For the text-containing cell, return its midpoint in (X, Y) coordinate format. 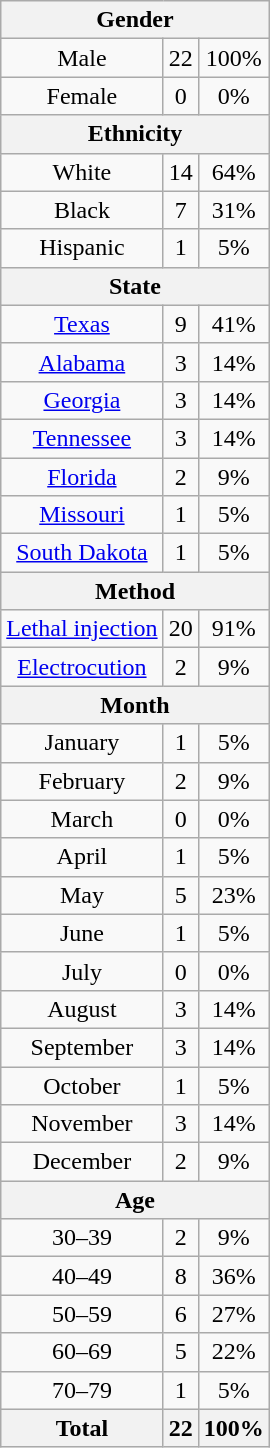
July (82, 971)
Georgia (82, 400)
64% (234, 172)
Hispanic (82, 248)
February (82, 781)
Total (82, 1428)
Lethal injection (82, 629)
Tennessee (82, 438)
6 (180, 1314)
91% (234, 629)
30–39 (82, 1238)
April (82, 857)
31% (234, 210)
9 (180, 324)
Method (135, 591)
November (82, 1124)
Alabama (82, 362)
20 (180, 629)
Black (82, 210)
27% (234, 1314)
36% (234, 1276)
Female (82, 96)
March (82, 819)
70–79 (82, 1390)
Month (135, 705)
50–59 (82, 1314)
40–49 (82, 1276)
14 (180, 172)
June (82, 933)
8 (180, 1276)
Florida (82, 477)
January (82, 743)
Missouri (82, 515)
22% (234, 1352)
December (82, 1162)
Electrocution (82, 667)
September (82, 1047)
August (82, 1009)
Age (135, 1200)
State (135, 286)
May (82, 895)
60–69 (82, 1352)
7 (180, 210)
Gender (135, 20)
South Dakota (82, 553)
October (82, 1085)
Male (82, 58)
23% (234, 895)
Ethnicity (135, 134)
41% (234, 324)
White (82, 172)
Texas (82, 324)
